Find where the given text appears and provide that cell's center as [X, Y] coordinate. 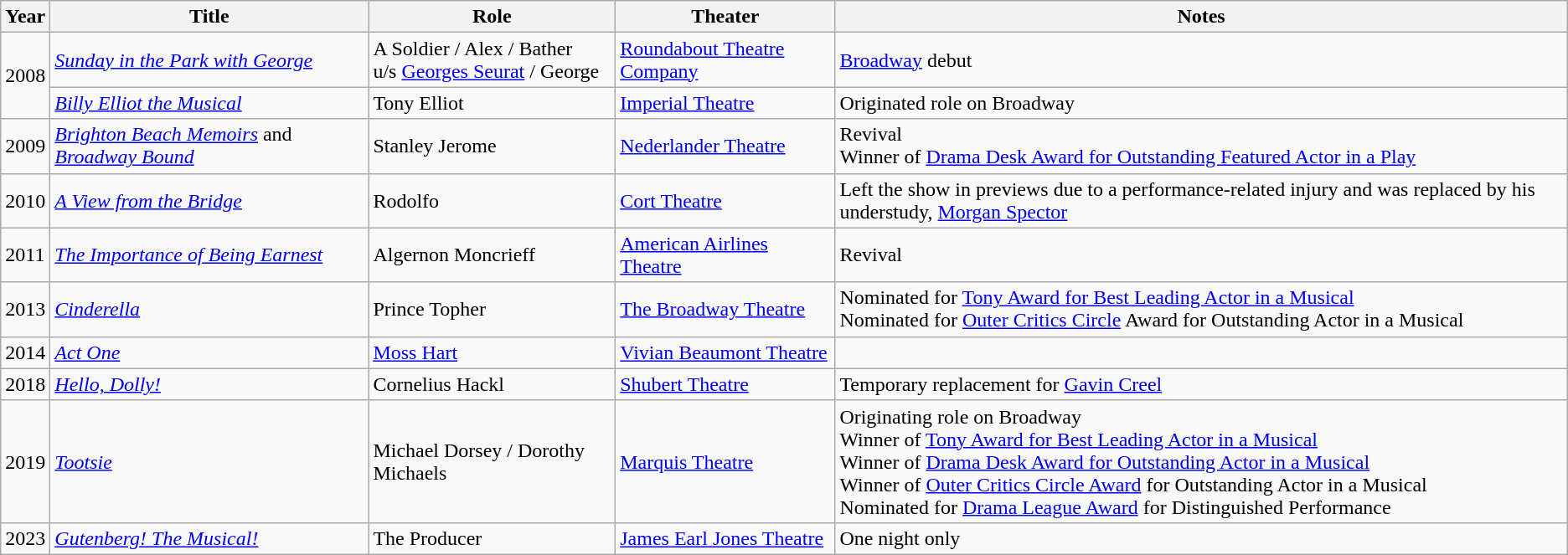
Revival [1201, 254]
Brighton Beach Memoirs and Broadway Bound [209, 146]
Nominated for Tony Award for Best Leading Actor in a MusicalNominated for Outer Critics Circle Award for Outstanding Actor in a Musical [1201, 310]
Act One [209, 352]
Notes [1201, 17]
Billy Elliot the Musical [209, 103]
Temporary replacement for Gavin Creel [1201, 384]
Broadway debut [1201, 60]
Shubert Theatre [725, 384]
Cornelius Hackl [493, 384]
A View from the Bridge [209, 201]
2013 [25, 310]
Role [493, 17]
2010 [25, 201]
Originated role on Broadway [1201, 103]
2023 [25, 538]
Sunday in the Park with George [209, 60]
The Broadway Theatre [725, 310]
Roundabout Theatre Company [725, 60]
2018 [25, 384]
Michael Dorsey / Dorothy Michaels [493, 461]
2009 [25, 146]
The Importance of Being Earnest [209, 254]
Marquis Theatre [725, 461]
2008 [25, 75]
A Soldier / Alex / Batheru/s Georges Seurat / George [493, 60]
Imperial Theatre [725, 103]
Hello, Dolly! [209, 384]
Left the show in previews due to a performance-related injury and was replaced by his understudy, Morgan Spector [1201, 201]
Title [209, 17]
2019 [25, 461]
James Earl Jones Theatre [725, 538]
American Airlines Theatre [725, 254]
Vivian Beaumont Theatre [725, 352]
Tootsie [209, 461]
Stanley Jerome [493, 146]
Cort Theatre [725, 201]
2011 [25, 254]
Nederlander Theatre [725, 146]
One night only [1201, 538]
Rodolfo [493, 201]
Algernon Moncrieff [493, 254]
Gutenberg! The Musical! [209, 538]
The Producer [493, 538]
Prince Topher [493, 310]
RevivalWinner of Drama Desk Award for Outstanding Featured Actor in a Play [1201, 146]
Theater [725, 17]
Tony Elliot [493, 103]
Moss Hart [493, 352]
Year [25, 17]
2014 [25, 352]
Cinderella [209, 310]
